Scan for the cell matching the given text and deliver its (x, y) coordinate at center. 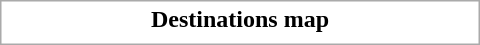
Destinations map (240, 19)
